Scan for the cell matching the given text and deliver its [x, y] coordinate at center. 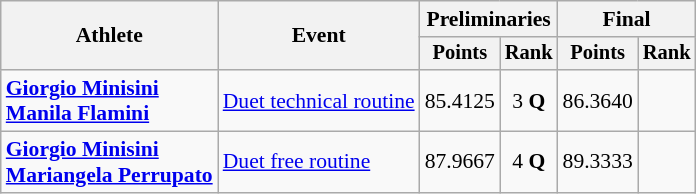
Duet technical routine [319, 100]
89.3333 [598, 162]
Athlete [110, 36]
Final [627, 19]
4 Q [529, 162]
Giorgio MinisiniManila Flamini [110, 100]
86.3640 [598, 100]
Event [319, 36]
Duet free routine [319, 162]
Giorgio MinisiniMariangela Perrupato [110, 162]
87.9667 [460, 162]
85.4125 [460, 100]
3 Q [529, 100]
Preliminaries [489, 19]
